Return (x, y) of the center of cell containing provided text 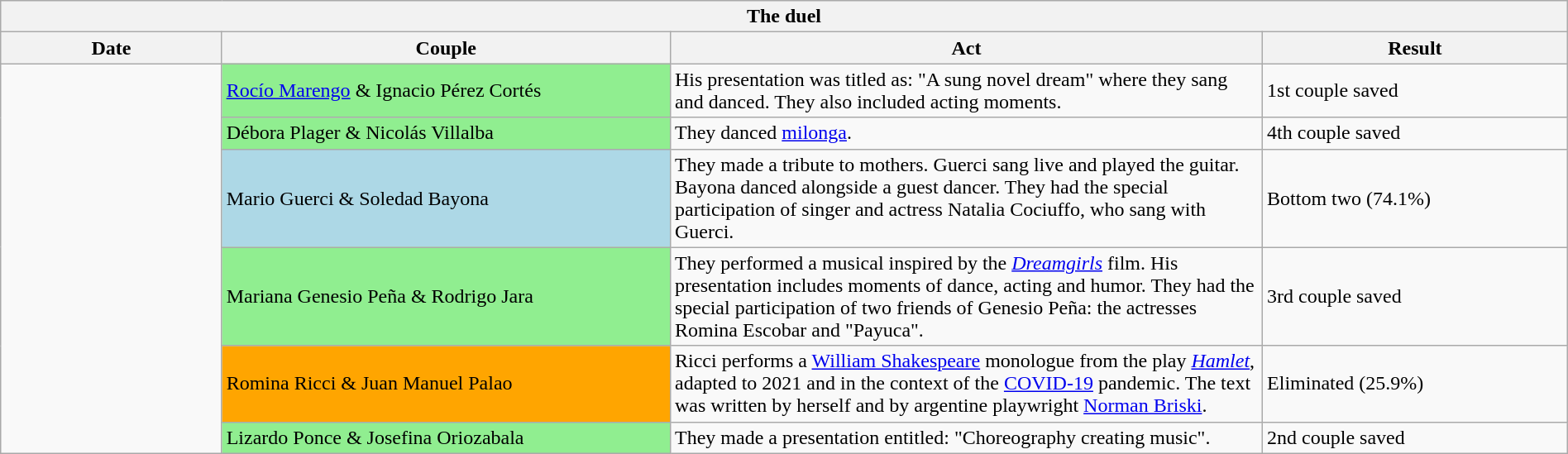
Débora Plager & Nicolás Villalba (446, 133)
Couple (446, 48)
Act (966, 48)
3rd couple saved (1416, 296)
Lizardo Ponce & Josefina Oriozabala (446, 437)
1st couple saved (1416, 91)
The duel (784, 17)
They made a presentation entitled: "Choreography creating music". (966, 437)
They danced milonga. (966, 133)
4th couple saved (1416, 133)
Mario Guerci & Soledad Bayona (446, 198)
Date (111, 48)
His presentation was titled as: "A sung novel dream" where they sang and danced. They also included acting moments. (966, 91)
Eliminated (25.9%) (1416, 384)
Rocío Marengo & Ignacio Pérez Cortés (446, 91)
Mariana Genesio Peña & Rodrigo Jara (446, 296)
Result (1416, 48)
Bottom two (74.1%) (1416, 198)
Romina Ricci & Juan Manuel Palao (446, 384)
2nd couple saved (1416, 437)
